From the cell containing the given text, extract its center point as (x, y) coordinate. 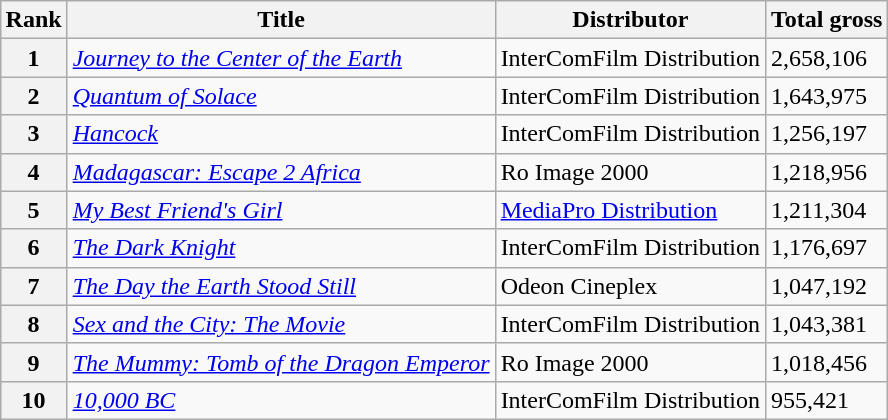
Journey to the Center of the Earth (281, 58)
Rank (34, 20)
The Dark Knight (281, 248)
The Mummy: Tomb of the Dragon Emperor (281, 362)
1,218,956 (826, 172)
Distributor (630, 20)
2,658,106 (826, 58)
1 (34, 58)
1,043,381 (826, 324)
MediaPro Distribution (630, 210)
955,421 (826, 400)
9 (34, 362)
Madagascar: Escape 2 Africa (281, 172)
7 (34, 286)
1,018,456 (826, 362)
1,176,697 (826, 248)
Quantum of Solace (281, 96)
10,000 BC (281, 400)
8 (34, 324)
2 (34, 96)
The Day the Earth Stood Still (281, 286)
Total gross (826, 20)
1,643,975 (826, 96)
1,256,197 (826, 134)
10 (34, 400)
5 (34, 210)
1,047,192 (826, 286)
Hancock (281, 134)
6 (34, 248)
1,211,304 (826, 210)
4 (34, 172)
My Best Friend's Girl (281, 210)
3 (34, 134)
Odeon Cineplex (630, 286)
Title (281, 20)
Sex and the City: The Movie (281, 324)
